For the text-containing cell, return its midpoint in [x, y] coordinate format. 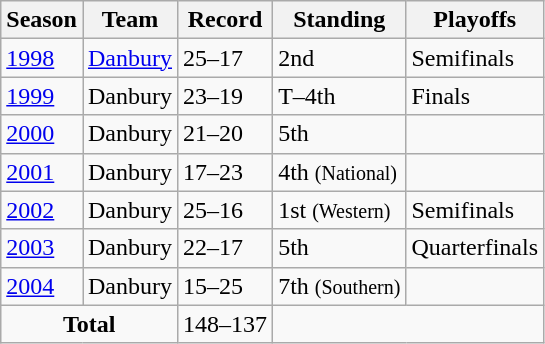
Finals [475, 96]
25–17 [226, 58]
4th (National) [340, 172]
Standing [340, 20]
15–25 [226, 286]
1st (Western) [340, 210]
Total [90, 324]
25–16 [226, 210]
21–20 [226, 134]
7th (Southern) [340, 286]
2004 [42, 286]
17–23 [226, 172]
22–17 [226, 248]
2001 [42, 172]
Season [42, 20]
23–19 [226, 96]
2003 [42, 248]
Playoffs [475, 20]
Quarterfinals [475, 248]
Record [226, 20]
2nd [340, 58]
148–137 [226, 324]
1999 [42, 96]
T–4th [340, 96]
1998 [42, 58]
Team [130, 20]
2000 [42, 134]
2002 [42, 210]
